Determine the (x, y) coordinate at the center of the cell enclosing the given text.  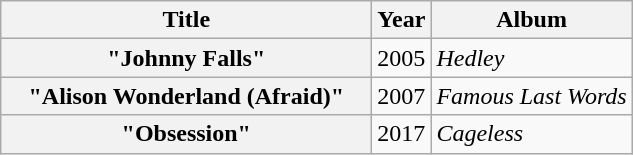
Cageless (532, 134)
2007 (402, 96)
Album (532, 20)
Title (186, 20)
Year (402, 20)
Famous Last Words (532, 96)
"Obsession" (186, 134)
Hedley (532, 58)
"Johnny Falls" (186, 58)
"Alison Wonderland (Afraid)" (186, 96)
2017 (402, 134)
2005 (402, 58)
